Return [X, Y] of the center of cell containing provided text 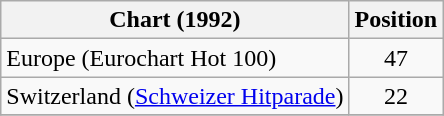
Chart (1992) [175, 20]
Europe (Eurochart Hot 100) [175, 58]
Switzerland (Schweizer Hitparade) [175, 96]
47 [396, 58]
22 [396, 96]
Position [396, 20]
